Return the [X, Y] coordinate for the center point of the cell that contains the specified text.  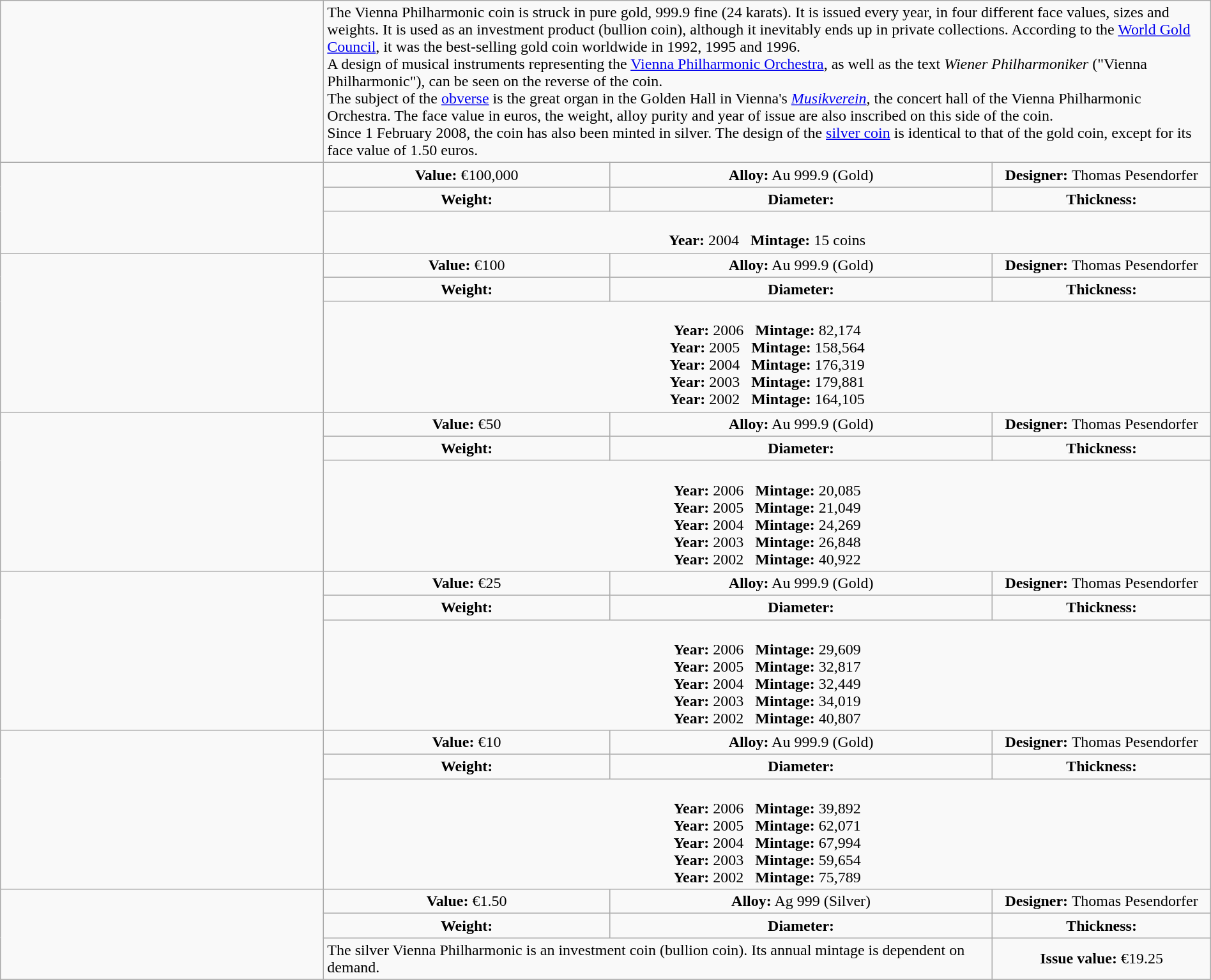
Value: €100 [466, 265]
Year: 2004 Mintage: 15 coins [767, 232]
Year: 2006 Mintage: 20,085 Year: 2005 Mintage: 21,049 Year: 2004 Mintage: 24,269 Year: 2003 Mintage: 26,848 Year: 2002 Mintage: 40,922 [767, 516]
Alloy: Ag 999 (Silver) [801, 901]
The silver Vienna Philharmonic is an investment coin (bullion coin). Its annual mintage is dependent on demand. [658, 959]
Year: 2006 Mintage: 29,609 Year: 2005 Mintage: 32,817 Year: 2004 Mintage: 32,449 Year: 2003 Mintage: 34,019 Year: 2002 Mintage: 40,807 [767, 674]
Value: €25 [466, 583]
Value: €50 [466, 424]
Value: €1.50 [466, 901]
Value: €100,000 [466, 175]
Year: 2006 Mintage: 82,174 Year: 2005 Mintage: 158,564 Year: 2004 Mintage: 176,319 Year: 2003 Mintage: 179,881 Year: 2002 Mintage: 164,105 [767, 356]
Issue value: €19.25 [1101, 959]
Value: €10 [466, 743]
Year: 2006 Mintage: 39,892 Year: 2005 Mintage: 62,071 Year: 2004 Mintage: 67,994 Year: 2003 Mintage: 59,654 Year: 2002 Mintage: 75,789 [767, 834]
